Output the (X, Y) coordinate of the center of the cell containing the given text.  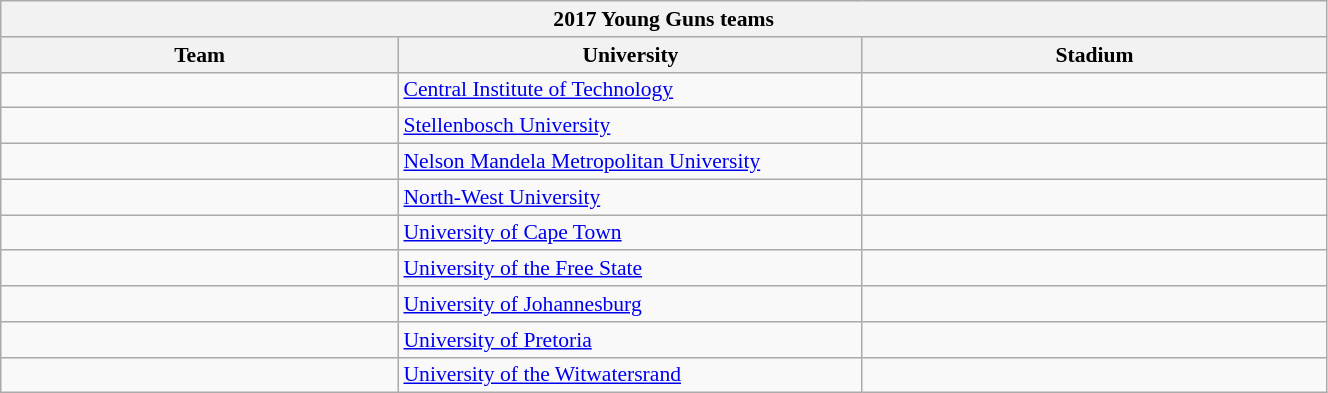
Nelson Mandela Metropolitan University (630, 162)
Team (200, 55)
2017 Young Guns teams (664, 19)
North-West University (630, 197)
University of Cape Town (630, 233)
University of Pretoria (630, 340)
University of the Free State (630, 269)
University of the Witwatersrand (630, 375)
Central Institute of Technology (630, 90)
University of Johannesburg (630, 304)
Stadium (1094, 55)
University (630, 55)
Stellenbosch University (630, 126)
